Locate the cell with the specified text and output its [x, y] center coordinate. 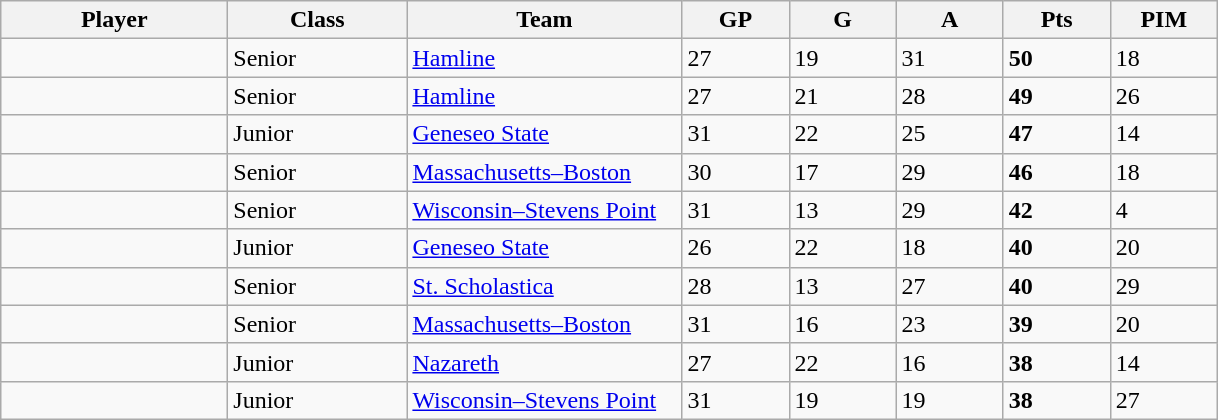
49 [1056, 96]
Nazareth [544, 362]
46 [1056, 172]
Team [544, 20]
4 [1164, 210]
Player [114, 20]
21 [842, 96]
42 [1056, 210]
39 [1056, 324]
Pts [1056, 20]
Class [318, 20]
GP [736, 20]
G [842, 20]
30 [736, 172]
17 [842, 172]
PIM [1164, 20]
50 [1056, 58]
A [950, 20]
47 [1056, 134]
St. Scholastica [544, 286]
25 [950, 134]
23 [950, 324]
